Locate the cell with the specified text and output its [x, y] center coordinate. 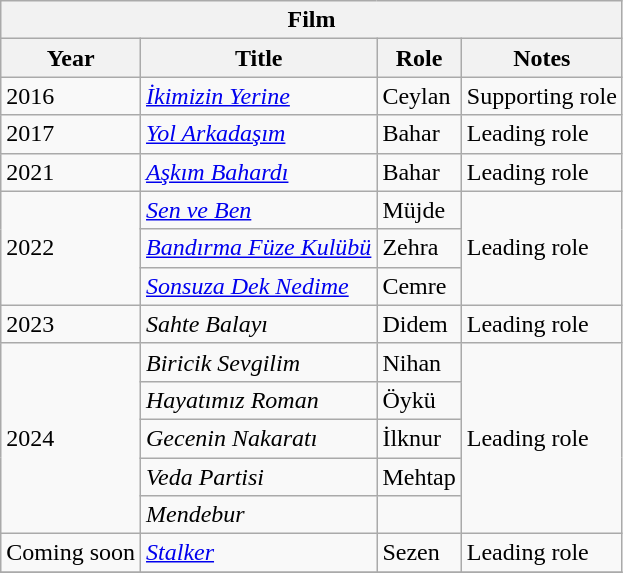
Sahte Balayı [259, 324]
Title [259, 58]
İkimizin Yerine [259, 96]
Supporting role [542, 96]
Zehra [419, 248]
Bandırma Füze Kulübü [259, 248]
2023 [71, 324]
Year [71, 58]
Film [312, 20]
Mendebur [259, 515]
Role [419, 58]
2024 [71, 438]
2021 [71, 172]
Didem [419, 324]
Yol Arkadaşım [259, 134]
İlknur [419, 438]
Mehtap [419, 477]
2022 [71, 248]
Aşkım Bahardı [259, 172]
Veda Partisi [259, 477]
Hayatımız Roman [259, 400]
Nihan [419, 362]
Öykü [419, 400]
Müjde [419, 210]
Stalker [259, 553]
Notes [542, 58]
Sen ve Ben [259, 210]
2016 [71, 96]
Sezen [419, 553]
Ceylan [419, 96]
Biricik Sevgilim [259, 362]
Cemre [419, 286]
Coming soon [71, 553]
Gecenin Nakaratı [259, 438]
2017 [71, 134]
Sonsuza Dek Nedime [259, 286]
